Capture the cell that displays the provided text and extract its [X, Y] central coordinate. 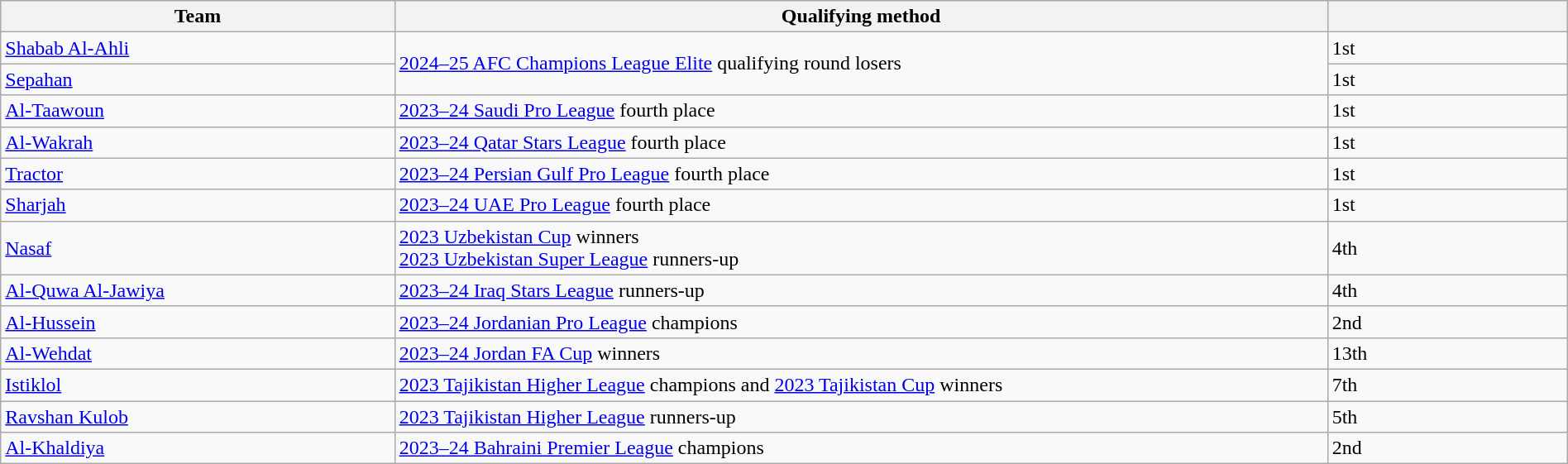
2023 Tajikistan Higher League champions and 2023 Tajikistan Cup winners [861, 385]
Ravshan Kulob [198, 416]
Team [198, 17]
2023–24 Qatar Stars League fourth place [861, 142]
2023–24 Bahraini Premier League champions [861, 448]
Qualifying method [861, 17]
2023 Tajikistan Higher League runners-up [861, 416]
Al-Hussein [198, 322]
Istiklol [198, 385]
2023–24 Jordanian Pro League champions [861, 322]
Nasaf [198, 248]
2023–24 Iraq Stars League runners-up [861, 290]
Al-Taawoun [198, 111]
Al-Wakrah [198, 142]
13th [1447, 353]
2023–24 Saudi Pro League fourth place [861, 111]
2023 Uzbekistan Cup winners2023 Uzbekistan Super League runners-up [861, 248]
Tractor [198, 174]
Al-Khaldiya [198, 448]
Sepahan [198, 79]
7th [1447, 385]
5th [1447, 416]
2024–25 AFC Champions League Elite qualifying round losers [861, 64]
2023–24 UAE Pro League fourth place [861, 205]
Shabab Al-Ahli [198, 48]
Sharjah [198, 205]
2023–24 Persian Gulf Pro League fourth place [861, 174]
Al-Wehdat [198, 353]
2023–24 Jordan FA Cup winners [861, 353]
Al-Quwa Al-Jawiya [198, 290]
